Scan for the cell matching the given text and deliver its (X, Y) coordinate at center. 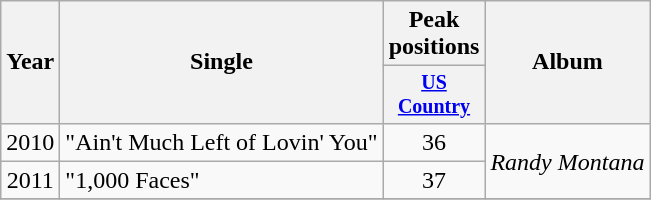
Randy Montana (568, 161)
Year (30, 62)
"1,000 Faces" (222, 180)
"Ain't Much Left of Lovin' You" (222, 142)
Single (222, 62)
US Country (434, 94)
37 (434, 180)
36 (434, 142)
2010 (30, 142)
Album (568, 62)
Peak positions (434, 34)
2011 (30, 180)
